Locate the cell with the specified text and output its [x, y] center coordinate. 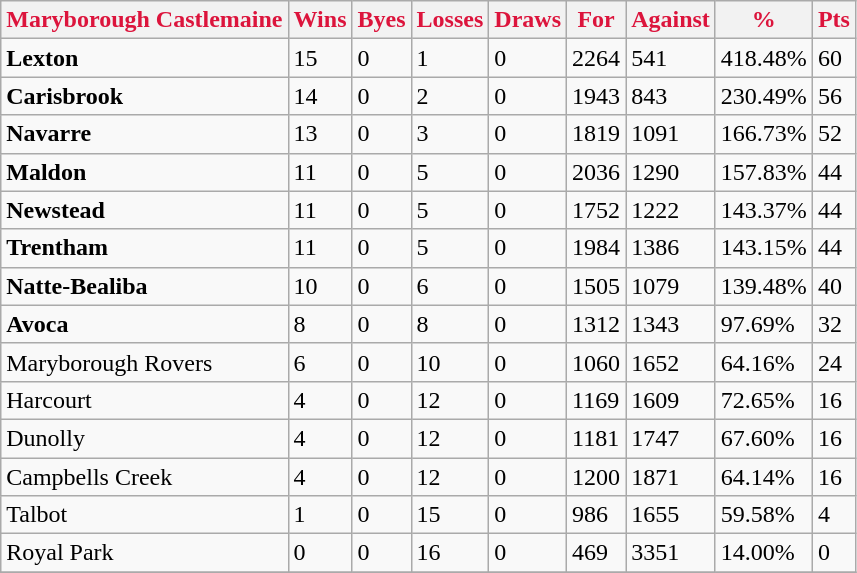
Trentham [144, 248]
97.69% [764, 324]
1290 [671, 172]
469 [596, 553]
72.65% [764, 400]
1943 [596, 96]
166.73% [764, 134]
843 [671, 96]
1312 [596, 324]
1060 [596, 362]
1181 [596, 438]
Royal Park [144, 553]
3351 [671, 553]
Newstead [144, 210]
Dunolly [144, 438]
14 [320, 96]
67.60% [764, 438]
60 [834, 58]
1655 [671, 515]
1079 [671, 286]
139.48% [764, 286]
541 [671, 58]
64.16% [764, 362]
157.83% [764, 172]
64.14% [764, 477]
2264 [596, 58]
Lexton [144, 58]
Byes [382, 20]
1984 [596, 248]
Against [671, 20]
Maryborough Rovers [144, 362]
Maryborough Castlemaine [144, 20]
230.49% [764, 96]
For [596, 20]
2 [450, 96]
1222 [671, 210]
1871 [671, 477]
2036 [596, 172]
Draws [528, 20]
143.15% [764, 248]
1752 [596, 210]
1386 [671, 248]
Maldon [144, 172]
1169 [596, 400]
Campbells Creek [144, 477]
59.58% [764, 515]
418.48% [764, 58]
986 [596, 515]
1819 [596, 134]
24 [834, 362]
56 [834, 96]
1652 [671, 362]
143.37% [764, 210]
Navarre [144, 134]
1200 [596, 477]
13 [320, 134]
Carisbrook [144, 96]
40 [834, 286]
1609 [671, 400]
14.00% [764, 553]
Losses [450, 20]
Avoca [144, 324]
Wins [320, 20]
1747 [671, 438]
52 [834, 134]
1505 [596, 286]
32 [834, 324]
% [764, 20]
3 [450, 134]
Talbot [144, 515]
Harcourt [144, 400]
Natte-Bealiba [144, 286]
1091 [671, 134]
Pts [834, 20]
1343 [671, 324]
